Detect which cell encompasses the target text, then output its (X, Y) center coordinate. 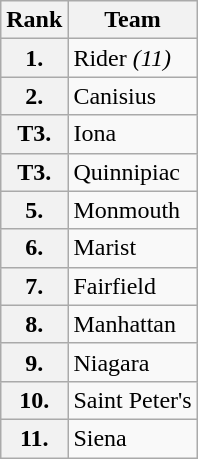
6. (34, 248)
Rank (34, 20)
Canisius (132, 96)
8. (34, 324)
Siena (132, 438)
10. (34, 400)
Niagara (132, 362)
Quinnipiac (132, 172)
Monmouth (132, 210)
Rider (11) (132, 58)
Iona (132, 134)
7. (34, 286)
9. (34, 362)
Fairfield (132, 286)
Team (132, 20)
Manhattan (132, 324)
2. (34, 96)
5. (34, 210)
1. (34, 58)
Saint Peter's (132, 400)
11. (34, 438)
Marist (132, 248)
